Scan for the cell matching the given text and deliver its [x, y] coordinate at center. 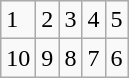
7 [94, 58]
10 [18, 58]
5 [116, 20]
6 [116, 58]
9 [48, 58]
1 [18, 20]
8 [70, 58]
3 [70, 20]
2 [48, 20]
4 [94, 20]
